Pinpoint the cell where the given text exists, returning its [x, y] midpoint coordinate. 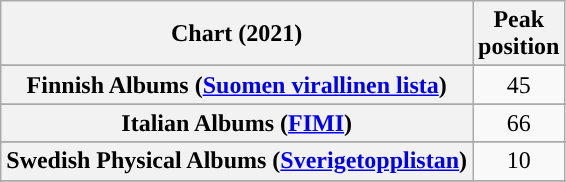
Peakposition [519, 34]
Finnish Albums (Suomen virallinen lista) [237, 85]
Chart (2021) [237, 34]
Swedish Physical Albums (Sverigetopplistan) [237, 161]
10 [519, 161]
66 [519, 123]
45 [519, 85]
Italian Albums (FIMI) [237, 123]
